Scan for the cell matching the given text and deliver its [x, y] coordinate at center. 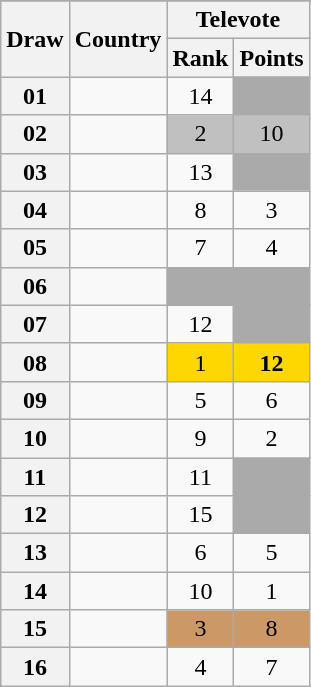
07 [35, 324]
01 [35, 96]
16 [35, 667]
06 [35, 286]
03 [35, 172]
04 [35, 210]
09 [35, 400]
9 [200, 438]
Points [272, 58]
02 [35, 134]
Country [118, 39]
05 [35, 248]
Televote [238, 20]
Rank [200, 58]
Draw [35, 39]
08 [35, 362]
